Identify which cell holds the provided text, then report its (x, y) central coordinate. 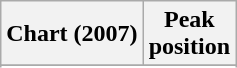
Chart (2007) (72, 34)
Peakposition (189, 34)
